Determine the (X, Y) coordinate at the center of the cell enclosing the given text.  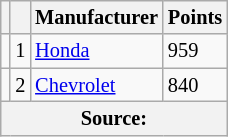
Source: (114, 118)
Chevrolet (96, 85)
959 (195, 51)
2 (20, 85)
Manufacturer (96, 17)
Points (195, 17)
840 (195, 85)
Honda (96, 51)
1 (20, 51)
